Detect which cell encompasses the target text, then output its (X, Y) center coordinate. 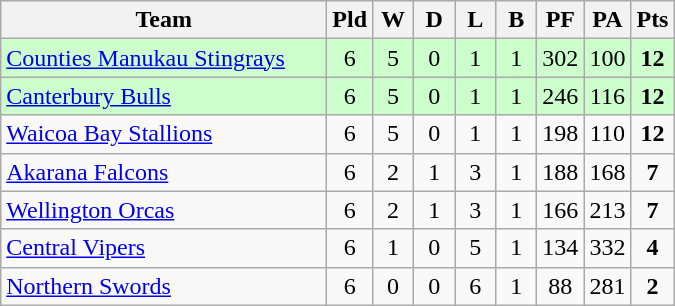
281 (608, 286)
198 (560, 134)
Team (164, 20)
Pts (652, 20)
L (476, 20)
Central Vipers (164, 248)
Pld (350, 20)
D (434, 20)
88 (560, 286)
134 (560, 248)
Wellington Orcas (164, 210)
Akarana Falcons (164, 172)
332 (608, 248)
166 (560, 210)
100 (608, 58)
4 (652, 248)
110 (608, 134)
168 (608, 172)
Counties Manukau Stingrays (164, 58)
PA (608, 20)
116 (608, 96)
PF (560, 20)
246 (560, 96)
W (394, 20)
213 (608, 210)
Canterbury Bulls (164, 96)
Waicoa Bay Stallions (164, 134)
302 (560, 58)
B (516, 20)
Northern Swords (164, 286)
188 (560, 172)
